Capture the cell that displays the provided text and extract its (X, Y) central coordinate. 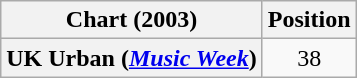
UK Urban (Music Week) (132, 58)
Chart (2003) (132, 20)
38 (309, 58)
Position (309, 20)
